Capture the cell that displays the provided text and extract its [X, Y] central coordinate. 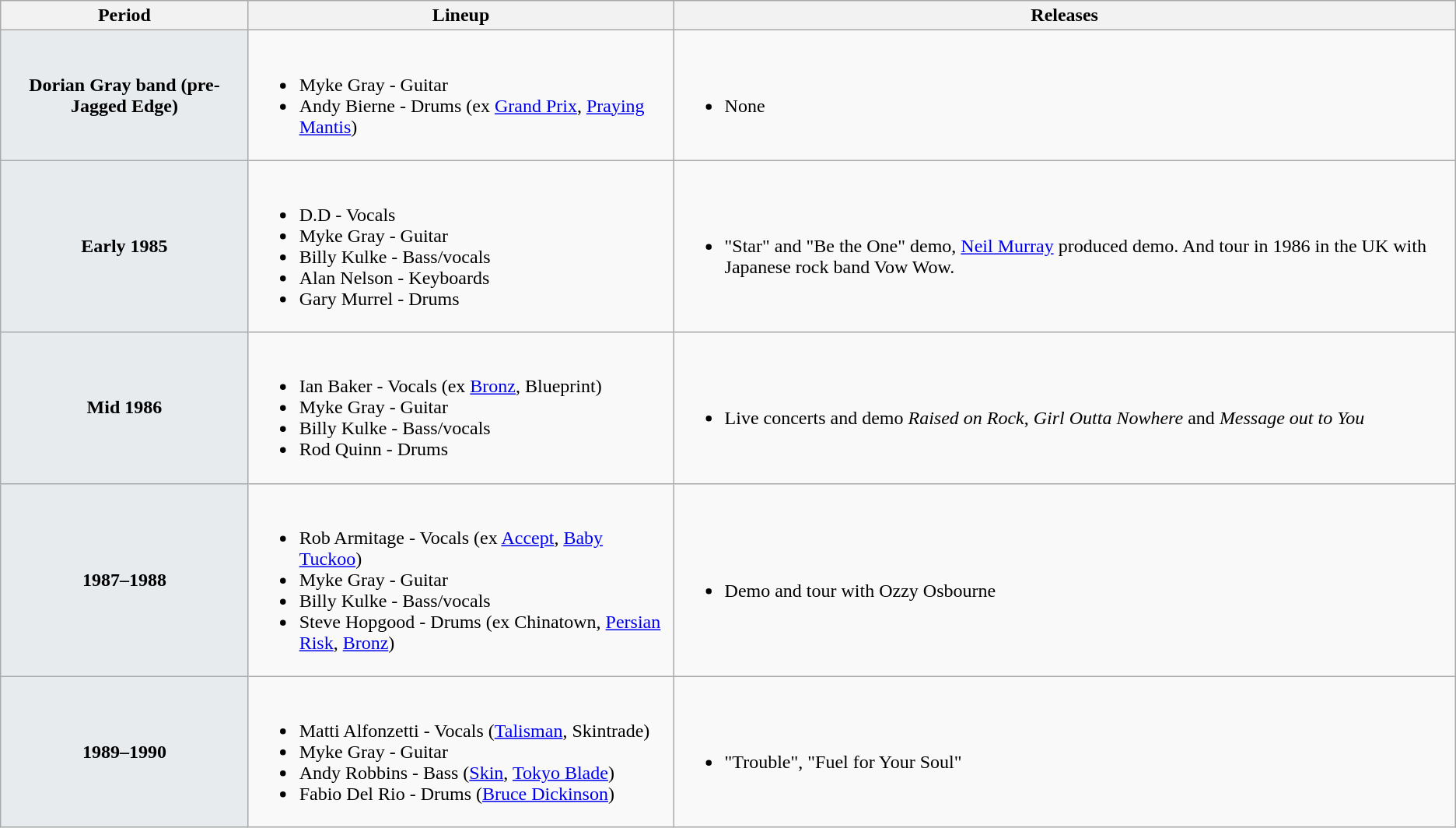
Rob Armitage - Vocals (ex Accept, Baby Tuckoo)Myke Gray - GuitarBilly Kulke - Bass/vocalsSteve Hopgood - Drums (ex Chinatown, Persian Risk, Bronz) [460, 580]
Mid 1986 [124, 408]
Ian Baker - Vocals (ex Bronz, Blueprint)Myke Gray - GuitarBilly Kulke - Bass/vocalsRod Quinn - Drums [460, 408]
"Star" and "Be the One" demo, Neil Murray produced demo. And tour in 1986 in the UK with Japanese rock band Vow Wow. [1064, 246]
Demo and tour with Ozzy Osbourne [1064, 580]
Dorian Gray band (pre-Jagged Edge) [124, 95]
1989–1990 [124, 752]
None [1064, 95]
Early 1985 [124, 246]
Lineup [460, 16]
Period [124, 16]
"Trouble", "Fuel for Your Soul" [1064, 752]
1987–1988 [124, 580]
Releases [1064, 16]
Myke Gray - GuitarAndy Bierne - Drums (ex Grand Prix, Praying Mantis) [460, 95]
D.D - VocalsMyke Gray - GuitarBilly Kulke - Bass/vocalsAlan Nelson - KeyboardsGary Murrel - Drums [460, 246]
Matti Alfonzetti - Vocals (Talisman, Skintrade)Myke Gray - GuitarAndy Robbins - Bass (Skin, Tokyo Blade)Fabio Del Rio - Drums (Bruce Dickinson) [460, 752]
Live concerts and demo Raised on Rock, Girl Outta Nowhere and Message out to You [1064, 408]
